Search for the cell housing the specified text and yield its (X, Y) center coordinate. 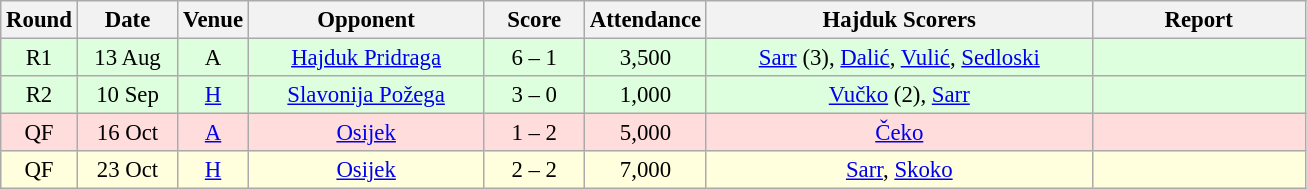
7,000 (646, 170)
Čeko (899, 133)
Venue (214, 20)
R1 (39, 58)
Sarr, Skoko (899, 170)
13 Aug (128, 58)
Opponent (366, 20)
Round (39, 20)
Hajduk Scorers (899, 20)
Hajduk Pridraga (366, 58)
Sarr (3), Dalić, Vulić, Sedloski (899, 58)
23 Oct (128, 170)
3,500 (646, 58)
1,000 (646, 95)
16 Oct (128, 133)
10 Sep (128, 95)
Vučko (2), Sarr (899, 95)
5,000 (646, 133)
Report (1198, 20)
3 – 0 (534, 95)
Slavonija Požega (366, 95)
Attendance (646, 20)
2 – 2 (534, 170)
Score (534, 20)
Date (128, 20)
R2 (39, 95)
1 – 2 (534, 133)
6 – 1 (534, 58)
